For the text-containing cell, return its midpoint in (x, y) coordinate format. 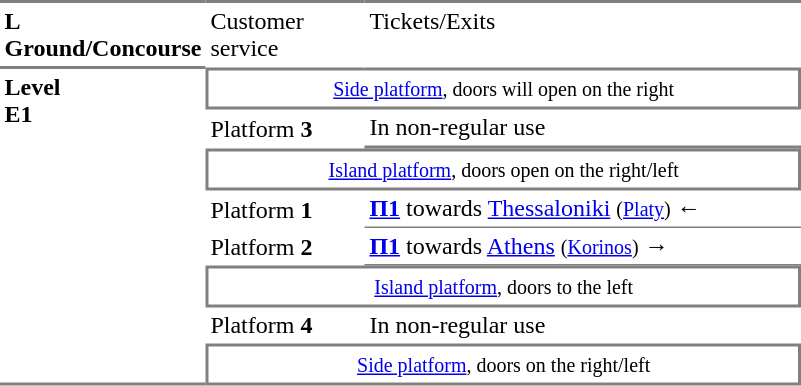
Π1 towards Thessaloniki (Platy) ← (583, 209)
Platform 3 (286, 130)
Customer service (286, 34)
Platform 4 (286, 326)
LGround/Concourse (103, 34)
Platform 2 (286, 247)
LevelΕ1 (103, 227)
Tickets/Exits (583, 34)
Platform 1 (286, 209)
Π1 towards Athens (Korinos) → (583, 247)
